Determine the [x, y] coordinate at the center of the cell enclosing the given text.  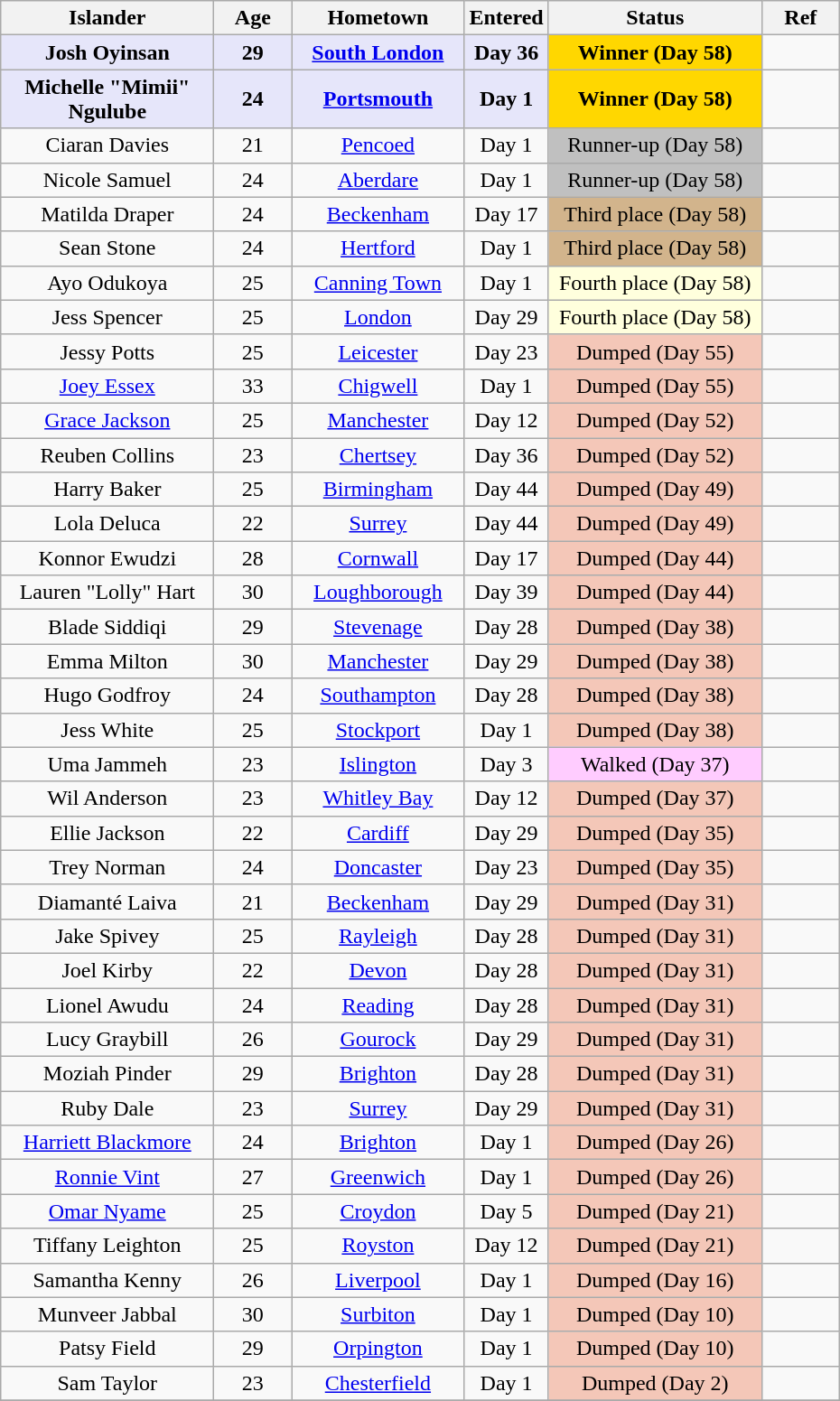
Sean Stone [107, 248]
Lola Deluca [107, 524]
Blade Siddiqi [107, 627]
Hometown [378, 18]
Josh Oyinsan [107, 52]
Wil Anderson [107, 799]
Ref [800, 18]
Leicester [378, 351]
Islington [378, 764]
Cardiff [378, 833]
Walked (Day 37) [655, 764]
Sam Taylor [107, 1383]
Jess Spencer [107, 317]
Rayleigh [378, 936]
Age [253, 18]
Greenwich [378, 1177]
Harry Baker [107, 490]
Islander [107, 18]
Stevenage [378, 627]
Lauren "Lolly" Hart [107, 593]
Ellie Jackson [107, 833]
Reading [378, 1005]
Cornwall [378, 558]
Loughborough [378, 593]
Ciaran Davies [107, 145]
Entered [506, 18]
Joey Essex [107, 386]
Michelle "Mimii" Ngulube [107, 99]
Liverpool [378, 1280]
Day 5 [506, 1211]
Ronnie Vint [107, 1177]
28 [253, 558]
Whitley Bay [378, 799]
Jessy Potts [107, 351]
27 [253, 1177]
Southampton [378, 696]
33 [253, 386]
Surbiton [378, 1314]
Royston [378, 1246]
Patsy Field [107, 1349]
Aberdare [378, 180]
Croydon [378, 1211]
Joel Kirby [107, 970]
Ruby Dale [107, 1108]
Dumped (Day 16) [655, 1280]
Day 3 [506, 764]
Samantha Kenny [107, 1280]
Lionel Awudu [107, 1005]
Matilda Draper [107, 214]
Chigwell [378, 386]
Portsmouth [378, 99]
Nicole Samuel [107, 180]
Tiffany Leighton [107, 1246]
Grace Jackson [107, 420]
Dumped (Day 37) [655, 799]
Canning Town [378, 283]
Chesterfield [378, 1383]
Pencoed [378, 145]
Konnor Ewudzi [107, 558]
London [378, 317]
Hugo Godfroy [107, 696]
Lucy Graybill [107, 1040]
Uma Jammeh [107, 764]
South London [378, 52]
Trey Norman [107, 867]
Stockport [378, 730]
Doncaster [378, 867]
Ayo Odukoya [107, 283]
Emma Milton [107, 661]
Devon [378, 970]
Moziah Pinder [107, 1074]
Chertsey [378, 454]
Munveer Jabbal [107, 1314]
Day 39 [506, 593]
Reuben Collins [107, 454]
Diamanté Laiva [107, 901]
Status [655, 18]
Dumped (Day 2) [655, 1383]
Harriett Blackmore [107, 1143]
Orpington [378, 1349]
Jake Spivey [107, 936]
Hertford [378, 248]
Omar Nyame [107, 1211]
Gourock [378, 1040]
Jess White [107, 730]
Birmingham [378, 490]
